Provide the [x, y] coordinate of the cell's center where the given text is located.  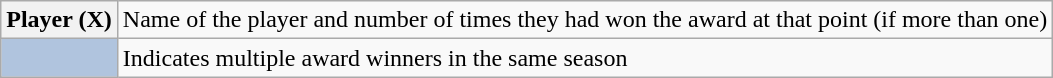
Indicates multiple award winners in the same season [584, 58]
Player (X) [60, 20]
Name of the player and number of times they had won the award at that point (if more than one) [584, 20]
